Search for the cell housing the specified text and yield its [x, y] center coordinate. 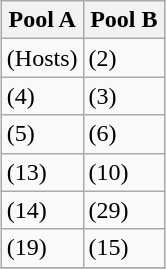
(3) [124, 96]
(4) [42, 96]
(Hosts) [42, 58]
(6) [124, 134]
(2) [124, 58]
(19) [42, 248]
(13) [42, 172]
(10) [124, 172]
Pool A [42, 20]
(14) [42, 210]
Pool B [124, 20]
(29) [124, 210]
(15) [124, 248]
(5) [42, 134]
